Capture the cell that displays the provided text and extract its (x, y) central coordinate. 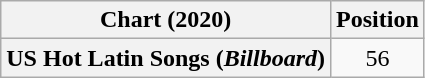
Position (378, 20)
Chart (2020) (166, 20)
US Hot Latin Songs (Billboard) (166, 58)
56 (378, 58)
